Detect which cell encompasses the target text, then output its [x, y] center coordinate. 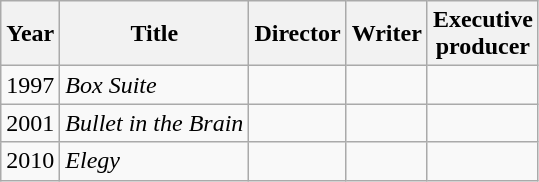
2001 [30, 123]
Director [298, 34]
Writer [386, 34]
2010 [30, 161]
1997 [30, 85]
Year [30, 34]
Bullet in the Brain [154, 123]
Box Suite [154, 85]
Elegy [154, 161]
Executiveproducer [482, 34]
Title [154, 34]
